From the cell containing the given text, extract its center point as (x, y) coordinate. 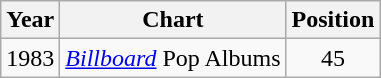
Chart (173, 20)
Position (333, 20)
1983 (30, 58)
Year (30, 20)
45 (333, 58)
Billboard Pop Albums (173, 58)
